For the text-containing cell, return its midpoint in [x, y] coordinate format. 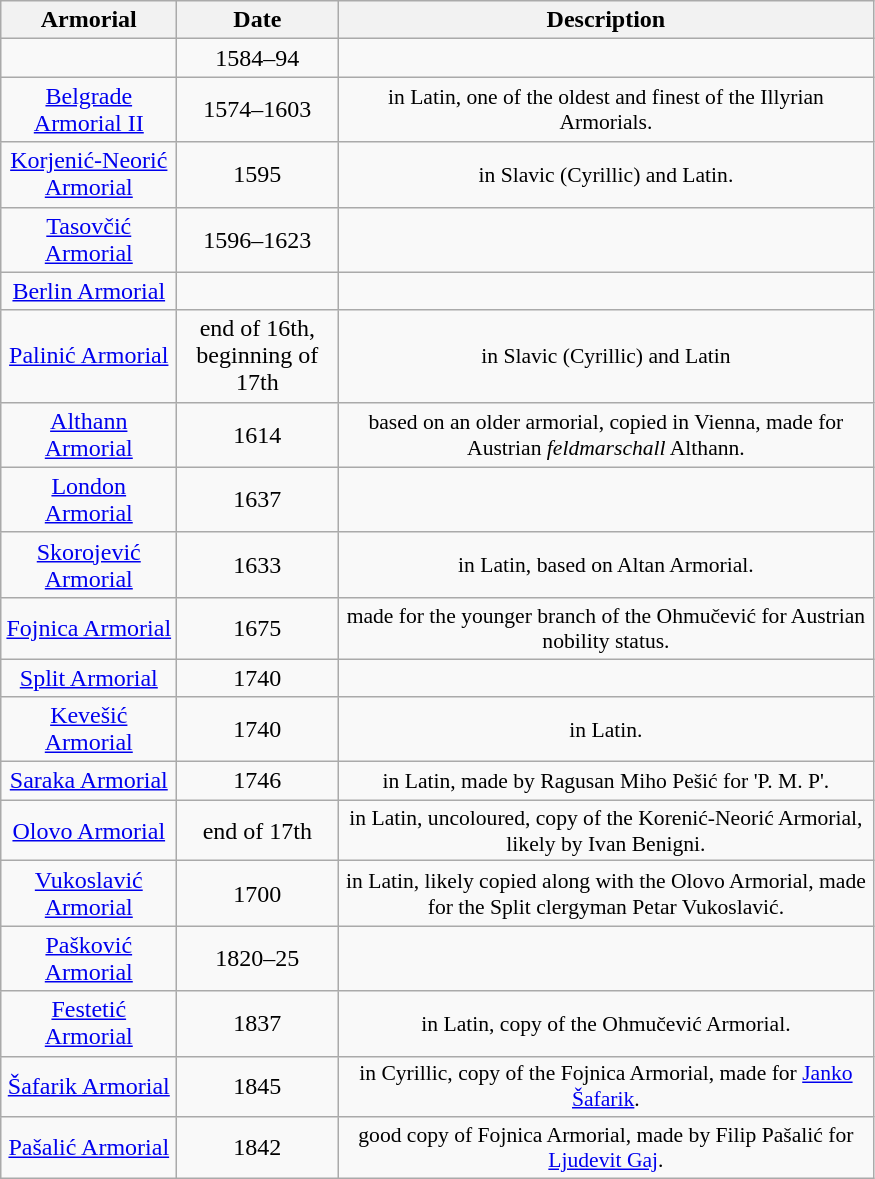
1746 [258, 781]
1637 [258, 500]
1837 [258, 1024]
Date [258, 20]
in Latin, based on Altan Armorial. [606, 564]
Pašković Armorial [89, 958]
1820–25 [258, 958]
in Latin. [606, 730]
1614 [258, 434]
1845 [258, 1086]
London Armorial [89, 500]
in Slavic (Cyrillic) and Latin [606, 356]
Berlin Armorial [89, 291]
Olovo Armorial [89, 830]
Festetić Armorial [89, 1024]
Skorojević Armorial [89, 564]
1596–1623 [258, 240]
1595 [258, 174]
Kevešić Armorial [89, 730]
Description [606, 20]
Armorial [89, 20]
1842 [258, 1148]
Tasovčić Armorial [89, 240]
in Latin, likely copied along with the Olovo Armorial, made for the Split clergyman Petar Vukoslavić. [606, 894]
Šafarik Armorial [89, 1086]
in Latin, uncoloured, copy of the Korenić-Neorić Armorial, likely by Ivan Benigni. [606, 830]
Palinić Armorial [89, 356]
in Latin, one of the oldest and finest of the Illyrian Armorials. [606, 110]
Vukoslavić Armorial [89, 894]
1574–1603 [258, 110]
end of 16th, beginning of 17th [258, 356]
in Latin, made by Ragusan Miho Pešić for 'P. M. P'. [606, 781]
good copy of Fojnica Armorial, made by Filip Pašalić for Ljudevit Gaj. [606, 1148]
in Latin, copy of the Ohmučević Armorial. [606, 1024]
1584–94 [258, 58]
Fojnica Armorial [89, 628]
Belgrade Armorial II [89, 110]
made for the younger branch of the Ohmučević for Austrian nobility status. [606, 628]
end of 17th [258, 830]
in Slavic (Cyrillic) and Latin. [606, 174]
Althann Armorial [89, 434]
Saraka Armorial [89, 781]
Split Armorial [89, 677]
1633 [258, 564]
in Cyrillic, copy of the Fojnica Armorial, made for Janko Šafarik. [606, 1086]
Korjenić-Neorić Armorial [89, 174]
1675 [258, 628]
based on an older armorial, copied in Vienna, made for Austrian feldmarschall Althann. [606, 434]
Pašalić Armorial [89, 1148]
1700 [258, 894]
